Pinpoint the cell where the given text exists, returning its [x, y] midpoint coordinate. 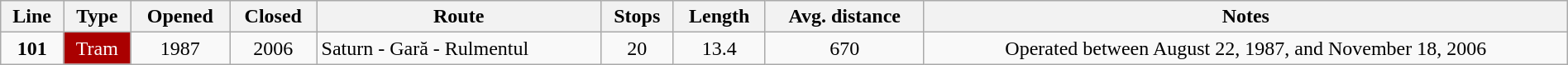
Line [32, 17]
Saturn - Gară - Rulmentul [458, 48]
Type [97, 17]
Opened [180, 17]
Route [458, 17]
Stops [637, 17]
1987 [180, 48]
670 [844, 48]
Tram [97, 48]
2006 [273, 48]
Notes [1245, 17]
Length [719, 17]
Closed [273, 17]
Operated between August 22, 1987, and November 18, 2006 [1245, 48]
Avg. distance [844, 17]
101 [32, 48]
20 [637, 48]
13.4 [719, 48]
